Return (X, Y) of the center of cell containing provided text 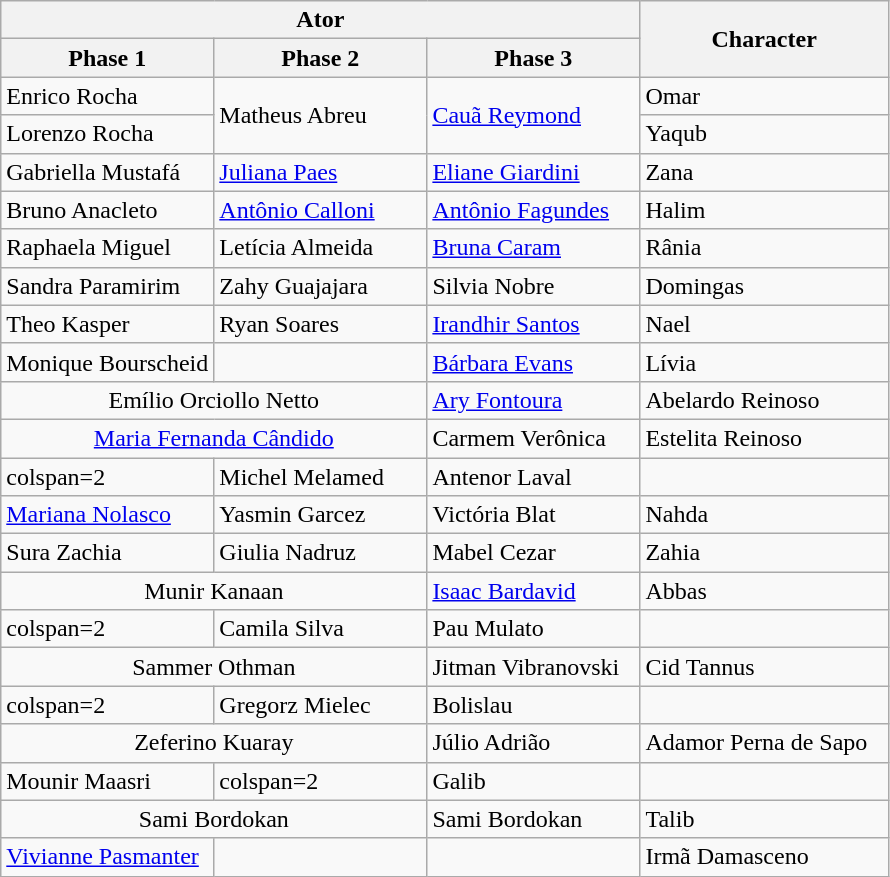
Lívia (764, 362)
Bruno Anacleto (108, 210)
Silvia Nobre (534, 286)
Juliana Paes (320, 172)
Emílio Orciollo Netto (214, 400)
Cauã Reymond (534, 115)
Zahy Guajajara (320, 286)
Zana (764, 172)
Monique Bourscheid (108, 362)
Munir Kanaan (214, 591)
Ator (320, 20)
Mariana Nolasco (108, 515)
Adamor Perna de Sapo (764, 743)
Phase 3 (534, 58)
Sammer Othman (214, 667)
Isaac Bardavid (534, 591)
Ary Fontoura (534, 400)
Omar (764, 96)
Antônio Calloni (320, 210)
Abelardo Reinoso (764, 400)
Bárbara Evans (534, 362)
Mabel Cezar (534, 553)
Estelita Reinoso (764, 438)
Camila Silva (320, 629)
Zeferino Kuaray (214, 743)
Antenor Laval (534, 477)
Letícia Almeida (320, 248)
Theo Kasper (108, 324)
Domingas (764, 286)
Nahda (764, 515)
Talib (764, 819)
Character (764, 39)
Bolislau (534, 705)
Jitman Vibranovski (534, 667)
Matheus Abreu (320, 115)
Yaqub (764, 134)
Giulia Nadruz (320, 553)
Gabriella Mustafá (108, 172)
Eliane Giardini (534, 172)
Cid Tannus (764, 667)
Galib (534, 781)
Enrico Rocha (108, 96)
Zahia (764, 553)
Sandra Paramirim (108, 286)
Ryan Soares (320, 324)
Carmem Verônica (534, 438)
Irmã Damasceno (764, 857)
Pau Mulato (534, 629)
Bruna Caram (534, 248)
Gregorz Mielec (320, 705)
Michel Melamed (320, 477)
Mounir Maasri (108, 781)
Victória Blat (534, 515)
Sura Zachia (108, 553)
Maria Fernanda Cândido (214, 438)
Abbas (764, 591)
Yasmin Garcez (320, 515)
Raphaela Miguel (108, 248)
Nael (764, 324)
Halim (764, 210)
Phase 1 (108, 58)
Lorenzo Rocha (108, 134)
Vivianne Pasmanter (108, 857)
Júlio Adrião (534, 743)
Irandhir Santos (534, 324)
Antônio Fagundes (534, 210)
Phase 2 (320, 58)
Rânia (764, 248)
